Find where the given text appears and provide that cell's center as [x, y] coordinate. 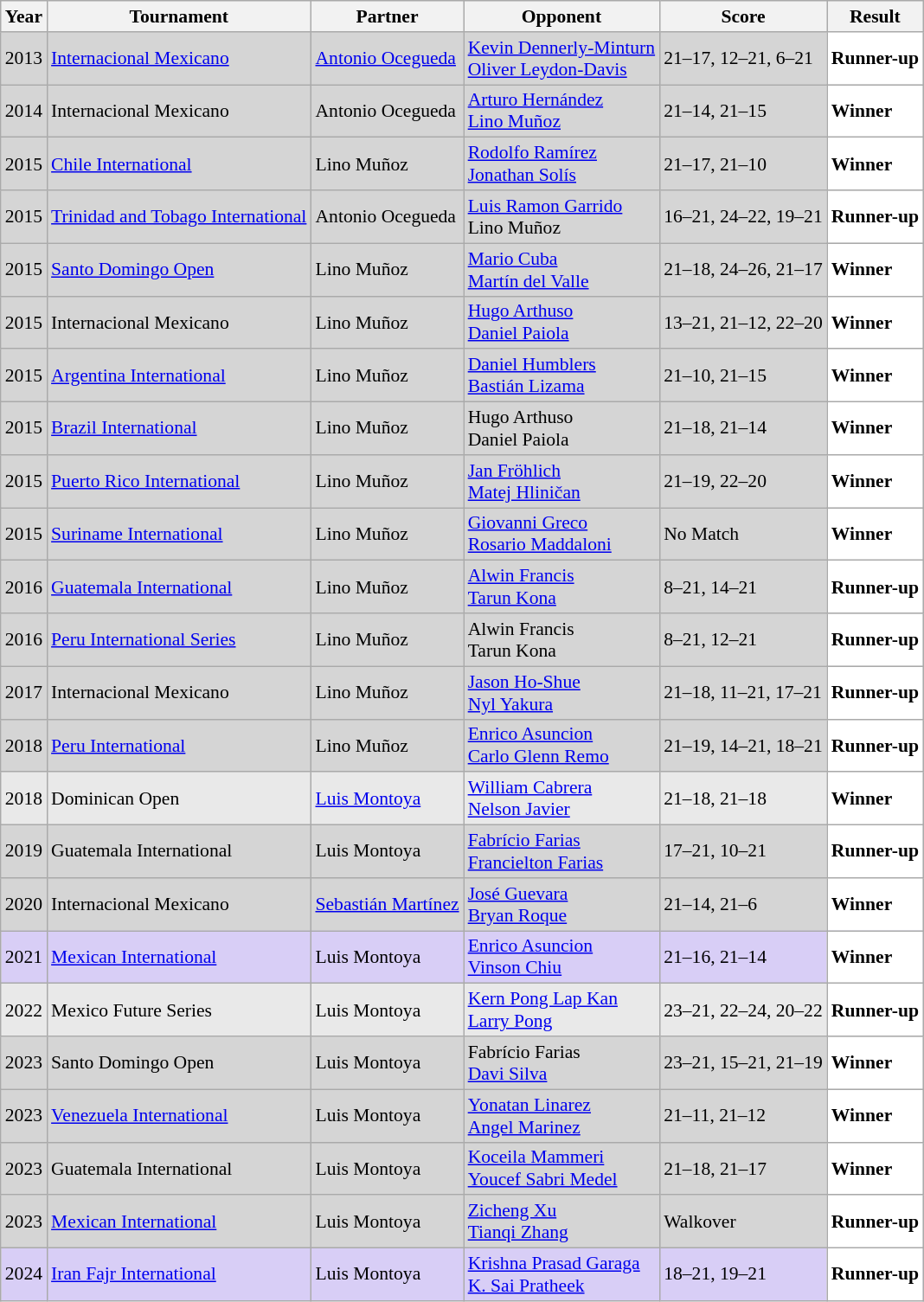
Opponent [562, 16]
21–18, 21–18 [743, 799]
Chile International [178, 164]
Year [24, 16]
21–17, 12–21, 6–21 [743, 59]
Walkover [743, 1222]
Kevin Dennerly-Minturn Oliver Leydon-Davis [562, 59]
Enrico Asuncion Vinson Chiu [562, 957]
16–21, 24–22, 19–21 [743, 216]
2017 [24, 692]
Result [876, 16]
21–16, 21–14 [743, 957]
21–14, 21–6 [743, 905]
18–21, 19–21 [743, 1275]
21–19, 14–21, 18–21 [743, 746]
Partner [387, 16]
Daniel Humblers Bastián Lizama [562, 375]
8–21, 12–21 [743, 640]
Enrico Asuncion Carlo Glenn Remo [562, 746]
21–18, 24–26, 21–17 [743, 270]
Jan Fröhlich Matej Hliničan [562, 481]
Tournament [178, 16]
21–19, 22–20 [743, 481]
Giovanni Greco Rosario Maddaloni [562, 535]
Dominican Open [178, 799]
Puerto Rico International [178, 481]
23–21, 22–24, 20–22 [743, 1010]
21–18, 21–14 [743, 429]
Krishna Prasad Garaga K. Sai Pratheek [562, 1275]
José Guevara Bryan Roque [562, 905]
Suriname International [178, 535]
21–17, 21–10 [743, 164]
Peru International Series [178, 640]
2021 [24, 957]
Fabrício Farias Francielton Farias [562, 851]
23–21, 15–21, 21–19 [743, 1062]
Mario Cuba Martín del Valle [562, 270]
Argentina International [178, 375]
Venezuela International [178, 1116]
William Cabrera Nelson Javier [562, 799]
Brazil International [178, 429]
21–18, 21–17 [743, 1168]
Zicheng Xu Tianqi Zhang [562, 1222]
Trinidad and Tobago International [178, 216]
Sebastián Martínez [387, 905]
17–21, 10–21 [743, 851]
21–14, 21–15 [743, 111]
2013 [24, 59]
Jason Ho-Shue Nyl Yakura [562, 692]
2024 [24, 1275]
Mexico Future Series [178, 1010]
Luis Ramon Garrido Lino Muñoz [562, 216]
Score [743, 16]
Kern Pong Lap Kan Larry Pong [562, 1010]
2019 [24, 851]
Koceila Mammeri Youcef Sabri Medel [562, 1168]
13–21, 21–12, 22–20 [743, 322]
21–18, 11–21, 17–21 [743, 692]
2014 [24, 111]
Fabrício Farias Davi Silva [562, 1062]
21–11, 21–12 [743, 1116]
No Match [743, 535]
Peru International [178, 746]
21–10, 21–15 [743, 375]
8–21, 14–21 [743, 587]
Yonatan Linarez Angel Marinez [562, 1116]
2022 [24, 1010]
Iran Fajr International [178, 1275]
Arturo Hernández Lino Muñoz [562, 111]
Rodolfo Ramírez Jonathan Solís [562, 164]
2020 [24, 905]
